Detect which cell encompasses the target text, then output its [x, y] center coordinate. 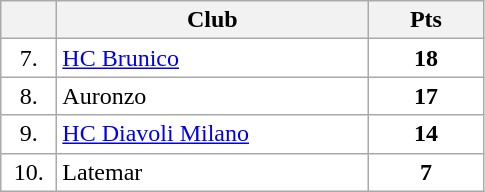
10. [29, 172]
8. [29, 96]
17 [426, 96]
Club [212, 20]
Auronzo [212, 96]
9. [29, 134]
18 [426, 58]
7. [29, 58]
HC Diavoli Milano [212, 134]
HC Brunico [212, 58]
7 [426, 172]
14 [426, 134]
Latemar [212, 172]
Pts [426, 20]
